Locate the cell with the specified text and output its (x, y) center coordinate. 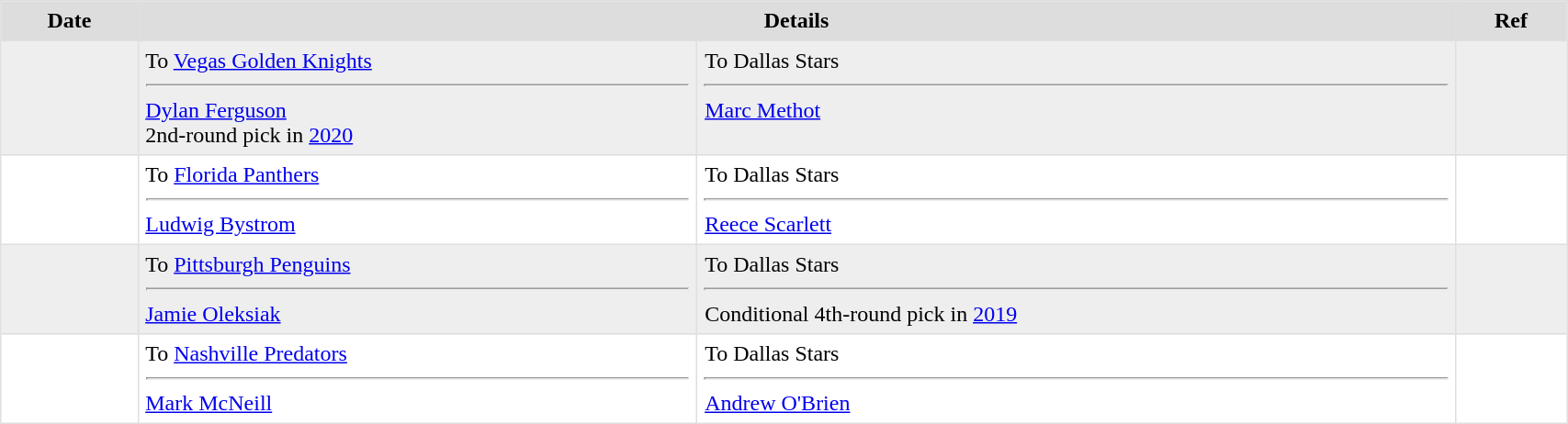
To Dallas StarsConditional 4th-round pick in 2019 (1077, 289)
Ref (1511, 21)
Date (70, 21)
To Vegas Golden KnightsDylan Ferguson2nd-round pick in 2020 (417, 97)
To Pittsburgh PenguinsJamie Oleksiak (417, 289)
To Dallas StarsMarc Methot (1077, 97)
To Dallas StarsReece Scarlett (1077, 200)
To Dallas StarsAndrew O'Brien (1077, 379)
To Florida PanthersLudwig Bystrom (417, 200)
To Nashville PredatorsMark McNeill (417, 379)
Details (796, 21)
